Extract the (X, Y) coordinate from the center of the cell holding the provided text.  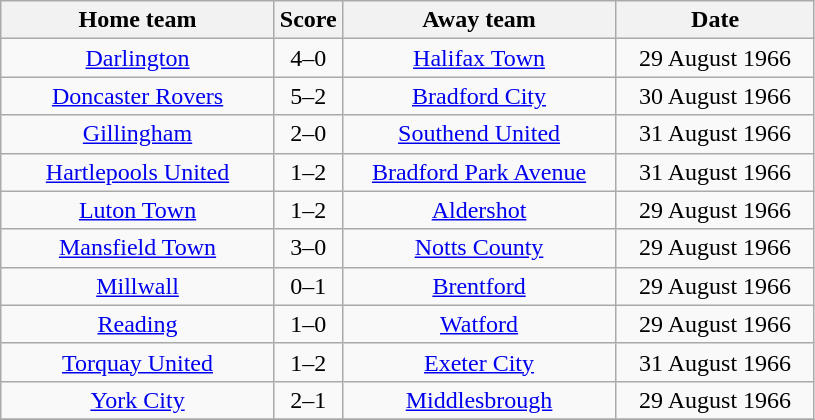
Score (308, 20)
Notts County (479, 248)
Gillingham (138, 134)
Southend United (479, 134)
Home team (138, 20)
30 August 1966 (716, 96)
Exeter City (479, 362)
Darlington (138, 58)
Bradford City (479, 96)
Middlesbrough (479, 400)
Luton Town (138, 210)
Watford (479, 324)
Bradford Park Avenue (479, 172)
Millwall (138, 286)
0–1 (308, 286)
Aldershot (479, 210)
York City (138, 400)
3–0 (308, 248)
Torquay United (138, 362)
2–0 (308, 134)
1–0 (308, 324)
Mansfield Town (138, 248)
4–0 (308, 58)
Halifax Town (479, 58)
Away team (479, 20)
Brentford (479, 286)
2–1 (308, 400)
Hartlepools United (138, 172)
5–2 (308, 96)
Reading (138, 324)
Date (716, 20)
Doncaster Rovers (138, 96)
